Identify which cell holds the provided text, then report its (x, y) central coordinate. 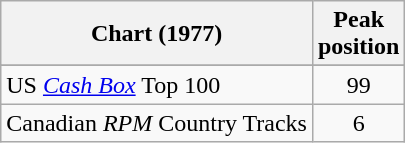
US Cash Box Top 100 (157, 85)
Peakposition (358, 34)
Canadian RPM Country Tracks (157, 123)
6 (358, 123)
Chart (1977) (157, 34)
99 (358, 85)
